Locate the cell with the specified text and output its [x, y] center coordinate. 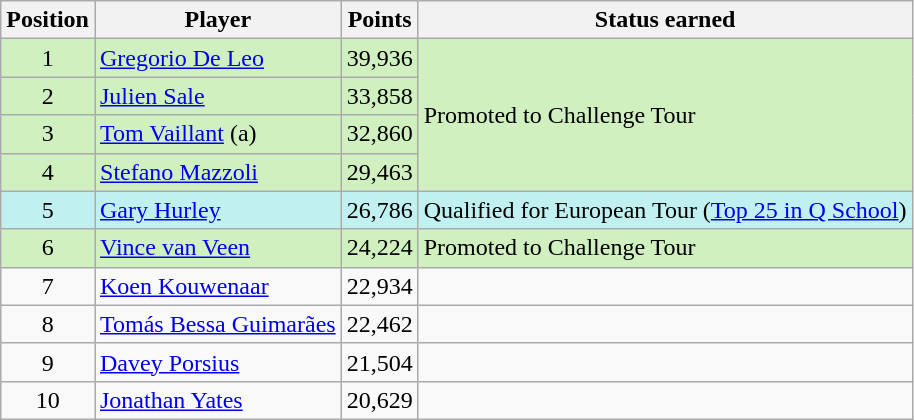
Davey Porsius [218, 362]
Gregorio De Leo [218, 58]
39,936 [380, 58]
24,224 [380, 248]
2 [48, 96]
Gary Hurley [218, 210]
Stefano Mazzoli [218, 172]
22,462 [380, 324]
Julien Sale [218, 96]
22,934 [380, 286]
1 [48, 58]
Status earned [665, 20]
10 [48, 400]
Vince van Veen [218, 248]
20,629 [380, 400]
Tomás Bessa Guimarães [218, 324]
7 [48, 286]
4 [48, 172]
26,786 [380, 210]
Position [48, 20]
32,860 [380, 134]
Koen Kouwenaar [218, 286]
Jonathan Yates [218, 400]
3 [48, 134]
5 [48, 210]
Tom Vaillant (a) [218, 134]
Player [218, 20]
33,858 [380, 96]
9 [48, 362]
21,504 [380, 362]
6 [48, 248]
Qualified for European Tour (Top 25 in Q School) [665, 210]
Points [380, 20]
8 [48, 324]
29,463 [380, 172]
